Capture the cell that displays the provided text and extract its (X, Y) central coordinate. 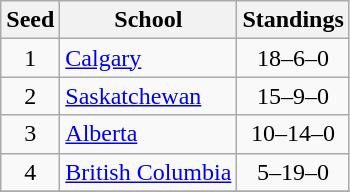
Calgary (148, 58)
4 (30, 172)
British Columbia (148, 172)
Standings (293, 20)
3 (30, 134)
Saskatchewan (148, 96)
Seed (30, 20)
10–14–0 (293, 134)
School (148, 20)
2 (30, 96)
1 (30, 58)
18–6–0 (293, 58)
5–19–0 (293, 172)
15–9–0 (293, 96)
Alberta (148, 134)
